Return the (x, y) coordinate for the center point of the cell that contains the specified text.  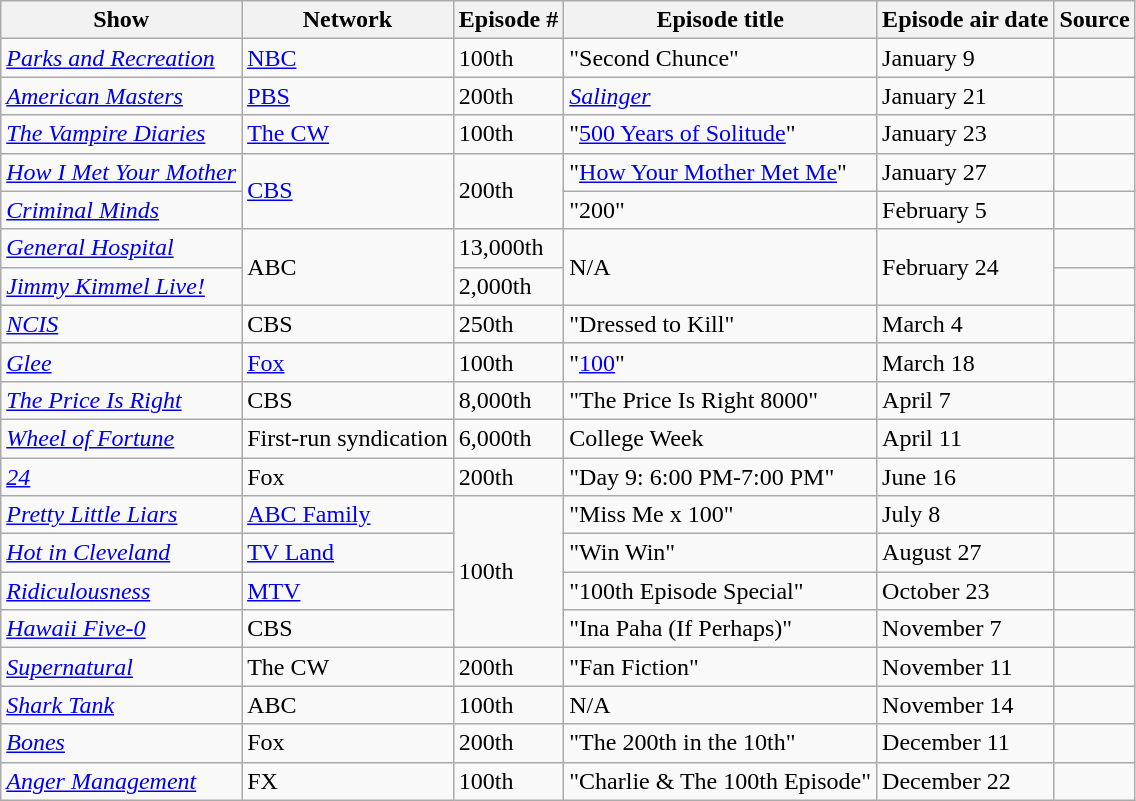
NBC (348, 58)
January 23 (966, 134)
Glee (122, 362)
"Win Win" (720, 553)
March 4 (966, 324)
Episode title (720, 20)
July 8 (966, 515)
MTV (348, 591)
April 11 (966, 438)
November 7 (966, 629)
"Charlie & The 100th Episode" (720, 781)
"500 Years of Solitude" (720, 134)
Supernatural (122, 667)
April 7 (966, 400)
First-run syndication (348, 438)
Jimmy Kimmel Live! (122, 286)
December 11 (966, 743)
Salinger (720, 96)
Parks and Recreation (122, 58)
January 9 (966, 58)
ABC Family (348, 515)
February 5 (966, 210)
Pretty Little Liars (122, 515)
Hawaii Five-0 (122, 629)
November 14 (966, 705)
Episode air date (966, 20)
Source (1094, 20)
2,000th (508, 286)
October 23 (966, 591)
The Vampire Diaries (122, 134)
"Second Chunce" (720, 58)
Wheel of Fortune (122, 438)
Hot in Cleveland (122, 553)
"200" (720, 210)
February 24 (966, 267)
Network (348, 20)
Ridiculousness (122, 591)
6,000th (508, 438)
"100" (720, 362)
"The Price Is Right 8000" (720, 400)
24 (122, 477)
PBS (348, 96)
November 11 (966, 667)
American Masters (122, 96)
"Ina Paha (If Perhaps)" (720, 629)
March 18 (966, 362)
Episode # (508, 20)
Criminal Minds (122, 210)
Shark Tank (122, 705)
"Fan Fiction" (720, 667)
June 16 (966, 477)
General Hospital (122, 248)
13,000th (508, 248)
Bones (122, 743)
"How Your Mother Met Me" (720, 172)
"Dressed to Kill" (720, 324)
The Price Is Right (122, 400)
TV Land (348, 553)
"100th Episode Special" (720, 591)
250th (508, 324)
FX (348, 781)
Anger Management (122, 781)
"The 200th in the 10th" (720, 743)
January 27 (966, 172)
January 21 (966, 96)
December 22 (966, 781)
How I Met Your Mother (122, 172)
August 27 (966, 553)
"Day 9: 6:00 PM-7:00 PM" (720, 477)
"Miss Me x 100" (720, 515)
8,000th (508, 400)
NCIS (122, 324)
Show (122, 20)
College Week (720, 438)
